Output the (x, y) coordinate of the center of the cell containing the given text.  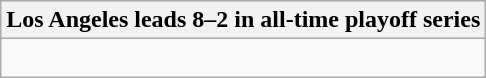
Los Angeles leads 8–2 in all-time playoff series (244, 20)
